Identify which cell holds the provided text, then report its [X, Y] central coordinate. 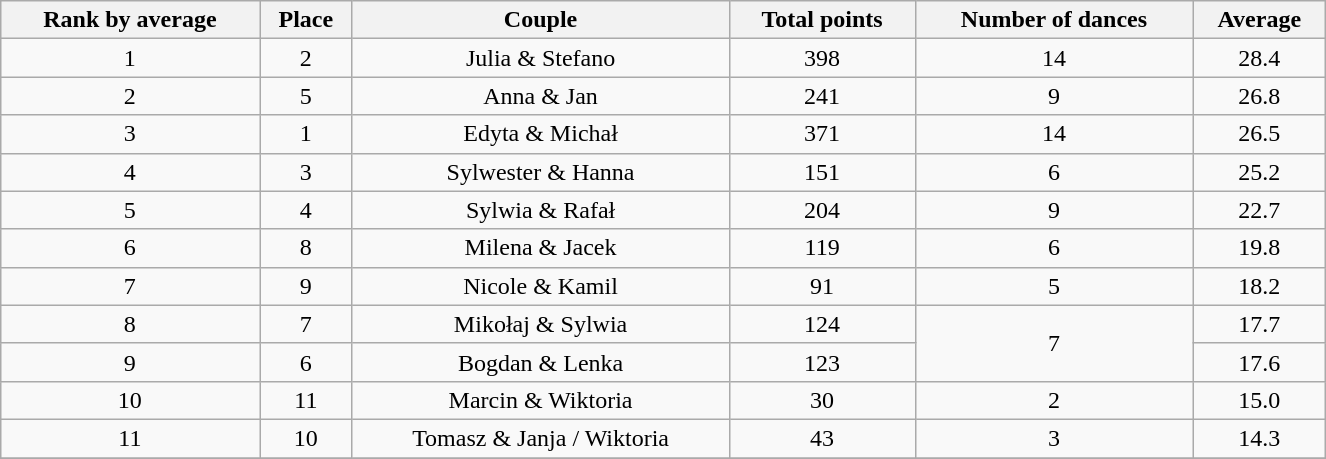
26.8 [1260, 96]
204 [822, 210]
Milena & Jacek [540, 248]
151 [822, 172]
Edyta & Michał [540, 134]
124 [822, 324]
Average [1260, 20]
Bogdan & Lenka [540, 362]
Total points [822, 20]
28.4 [1260, 58]
Rank by average [130, 20]
Julia & Stefano [540, 58]
Couple [540, 20]
30 [822, 400]
91 [822, 286]
123 [822, 362]
19.8 [1260, 248]
25.2 [1260, 172]
43 [822, 438]
26.5 [1260, 134]
Mikołaj & Sylwia [540, 324]
Nicole & Kamil [540, 286]
Place [306, 20]
17.6 [1260, 362]
119 [822, 248]
Tomasz & Janja / Wiktoria [540, 438]
17.7 [1260, 324]
18.2 [1260, 286]
Marcin & Wiktoria [540, 400]
241 [822, 96]
15.0 [1260, 400]
398 [822, 58]
14.3 [1260, 438]
Anna & Jan [540, 96]
Sylwester & Hanna [540, 172]
22.7 [1260, 210]
Sylwia & Rafał [540, 210]
Number of dances [1054, 20]
371 [822, 134]
